Pinpoint the cell where the given text exists, returning its [x, y] midpoint coordinate. 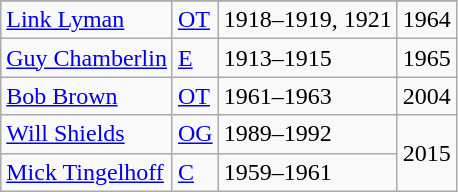
1913–1915 [308, 58]
1961–1963 [308, 96]
1959–1961 [308, 172]
2015 [426, 153]
1965 [426, 58]
Guy Chamberlin [87, 58]
E [195, 58]
1918–1919, 1921 [308, 20]
1964 [426, 20]
2004 [426, 96]
Mick Tingelhoff [87, 172]
OG [195, 134]
Will Shields [87, 134]
Bob Brown [87, 96]
1989–1992 [308, 134]
Link Lyman [87, 20]
C [195, 172]
